Extract the (X, Y) coordinate from the center of the cell holding the provided text.  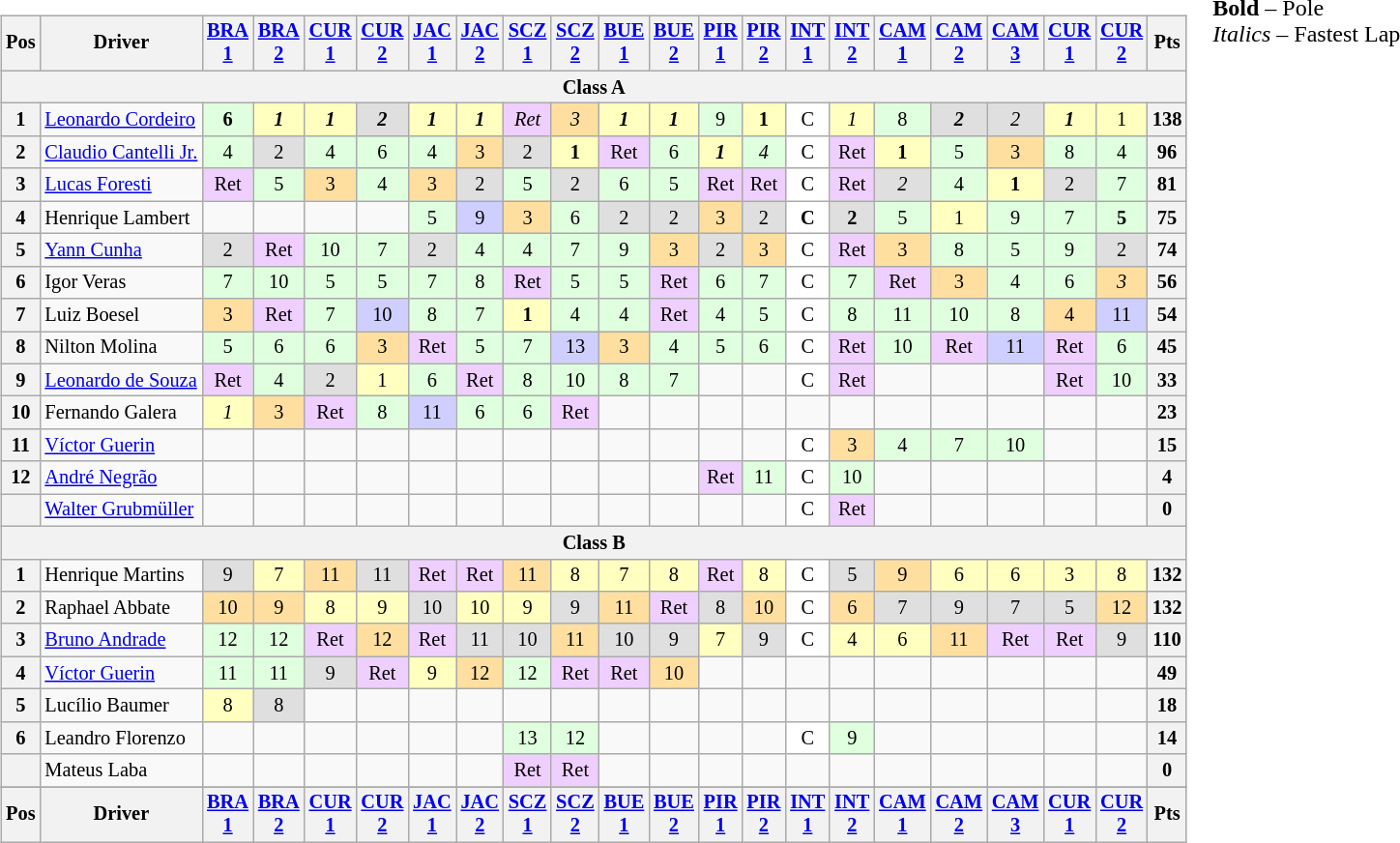
Luiz Boesel (121, 315)
45 (1167, 348)
49 (1167, 673)
54 (1167, 315)
Leonardo de Souza (121, 380)
Raphael Abbate (121, 608)
15 (1167, 446)
23 (1167, 413)
André Negrão (121, 478)
Henrique Martins (121, 575)
Henrique Lambert (121, 218)
14 (1167, 738)
Walter Grubmüller (121, 510)
Leonardo Cordeiro (121, 120)
Fernando Galera (121, 413)
Lucas Foresti (121, 185)
Mateus Laba (121, 770)
138 (1167, 120)
Bruno Andrade (121, 640)
74 (1167, 250)
18 (1167, 706)
Class B (594, 542)
33 (1167, 380)
56 (1167, 282)
96 (1167, 153)
Leandro Florenzo (121, 738)
Lucílio Baumer (121, 706)
Igor Veras (121, 282)
Nilton Molina (121, 348)
Yann Cunha (121, 250)
Claudio Cantelli Jr. (121, 153)
110 (1167, 640)
75 (1167, 218)
Class A (594, 87)
81 (1167, 185)
